Provide the [x, y] coordinate of the cell's center where the given text is located.  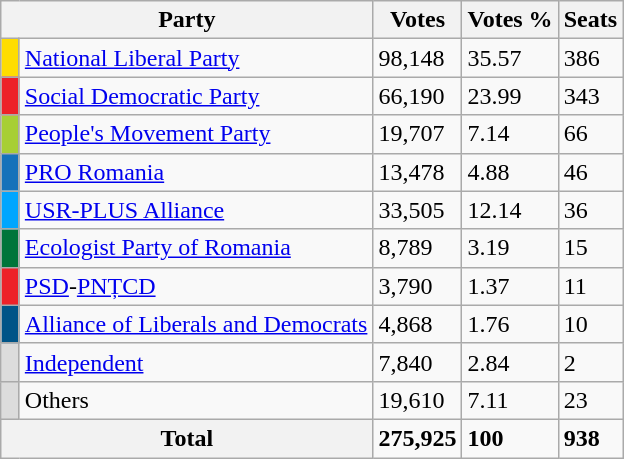
938 [590, 438]
66 [590, 134]
1.37 [510, 286]
386 [590, 58]
100 [510, 438]
19,707 [418, 134]
46 [590, 172]
USR-PLUS Alliance [196, 210]
3.19 [510, 248]
7,840 [418, 362]
2 [590, 362]
Ecologist Party of Romania [196, 248]
People's Movement Party [196, 134]
66,190 [418, 96]
23 [590, 400]
36 [590, 210]
343 [590, 96]
275,925 [418, 438]
Party [187, 20]
23.99 [510, 96]
3,790 [418, 286]
Seats [590, 20]
National Liberal Party [196, 58]
PRO Romania [196, 172]
PSD-PNȚCD [196, 286]
Independent [196, 362]
2.84 [510, 362]
1.76 [510, 324]
35.57 [510, 58]
33,505 [418, 210]
4.88 [510, 172]
13,478 [418, 172]
Social Democratic Party [196, 96]
12.14 [510, 210]
11 [590, 286]
Alliance of Liberals and Democrats [196, 324]
4,868 [418, 324]
98,148 [418, 58]
Votes % [510, 20]
7.14 [510, 134]
19,610 [418, 400]
Others [196, 400]
7.11 [510, 400]
15 [590, 248]
Votes [418, 20]
8,789 [418, 248]
10 [590, 324]
Total [187, 438]
